Capture the cell that displays the provided text and extract its [X, Y] central coordinate. 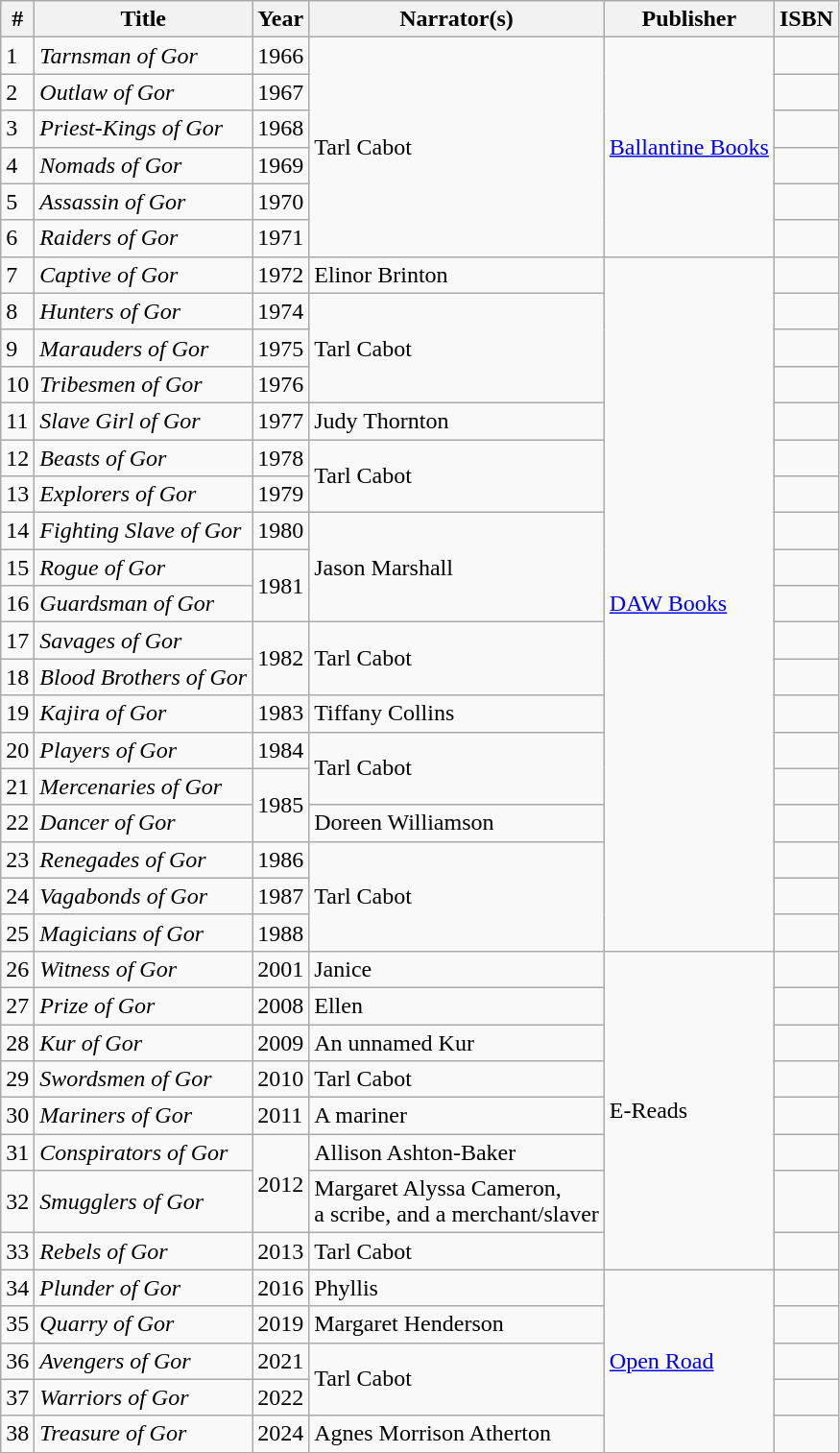
Tarnsman of Gor [144, 56]
Open Road [689, 1361]
Allison Ashton-Baker [457, 1152]
A mariner [457, 1116]
Dancer of Gor [144, 823]
2013 [280, 1251]
Witness of Gor [144, 969]
Elinor Brinton [457, 275]
12 [17, 458]
1978 [280, 458]
Year [280, 19]
Janice [457, 969]
Outlaw of Gor [144, 92]
Assassin of Gor [144, 202]
Tiffany Collins [457, 714]
1977 [280, 421]
15 [17, 568]
Mercenaries of Gor [144, 787]
17 [17, 641]
5 [17, 202]
Ballantine Books [689, 147]
3 [17, 129]
Fighting Slave of Gor [144, 531]
7 [17, 275]
28 [17, 1042]
Explorers of Gor [144, 495]
ISBN [806, 19]
Quarry of Gor [144, 1324]
1967 [280, 92]
Rebels of Gor [144, 1251]
1984 [280, 750]
Beasts of Gor [144, 458]
Kajira of Gor [144, 714]
Guardsman of Gor [144, 604]
Priest-Kings of Gor [144, 129]
33 [17, 1251]
2016 [280, 1288]
1971 [280, 238]
Treasure of Gor [144, 1434]
2021 [280, 1361]
6 [17, 238]
38 [17, 1434]
1988 [280, 932]
Ellen [457, 1005]
Title [144, 19]
Agnes Morrison Atherton [457, 1434]
32 [17, 1202]
1986 [280, 860]
Marauders of Gor [144, 348]
Hunters of Gor [144, 311]
21 [17, 787]
1968 [280, 129]
Slave Girl of Gor [144, 421]
Tribesmen of Gor [144, 384]
Vagabonds of Gor [144, 896]
26 [17, 969]
Mariners of Gor [144, 1116]
Magicians of Gor [144, 932]
1975 [280, 348]
Raiders of Gor [144, 238]
Renegades of Gor [144, 860]
1976 [280, 384]
16 [17, 604]
Prize of Gor [144, 1005]
18 [17, 677]
Margaret Alyssa Cameron, a scribe, and a merchant/slaver [457, 1202]
19 [17, 714]
1982 [280, 659]
Avengers of Gor [144, 1361]
Smugglers of Gor [144, 1202]
35 [17, 1324]
9 [17, 348]
13 [17, 495]
E-Reads [689, 1110]
Jason Marshall [457, 568]
Phyllis [457, 1288]
20 [17, 750]
1987 [280, 896]
Judy Thornton [457, 421]
1966 [280, 56]
1980 [280, 531]
4 [17, 165]
10 [17, 384]
2022 [280, 1397]
1 [17, 56]
8 [17, 311]
1985 [280, 805]
1970 [280, 202]
Nomads of Gor [144, 165]
Blood Brothers of Gor [144, 677]
30 [17, 1116]
2009 [280, 1042]
1969 [280, 165]
24 [17, 896]
Kur of Gor [144, 1042]
2 [17, 92]
Margaret Henderson [457, 1324]
Swordsmen of Gor [144, 1079]
34 [17, 1288]
Captive of Gor [144, 275]
DAW Books [689, 603]
Warriors of Gor [144, 1397]
1983 [280, 714]
29 [17, 1079]
Publisher [689, 19]
Rogue of Gor [144, 568]
Doreen Williamson [457, 823]
2001 [280, 969]
11 [17, 421]
2012 [280, 1183]
# [17, 19]
Savages of Gor [144, 641]
31 [17, 1152]
37 [17, 1397]
1979 [280, 495]
2024 [280, 1434]
2008 [280, 1005]
Conspirators of Gor [144, 1152]
1974 [280, 311]
27 [17, 1005]
25 [17, 932]
14 [17, 531]
An unnamed Kur [457, 1042]
22 [17, 823]
1981 [280, 586]
23 [17, 860]
36 [17, 1361]
Narrator(s) [457, 19]
1972 [280, 275]
Players of Gor [144, 750]
2019 [280, 1324]
Plunder of Gor [144, 1288]
2011 [280, 1116]
2010 [280, 1079]
